Locate the cell with the specified text and output its [X, Y] center coordinate. 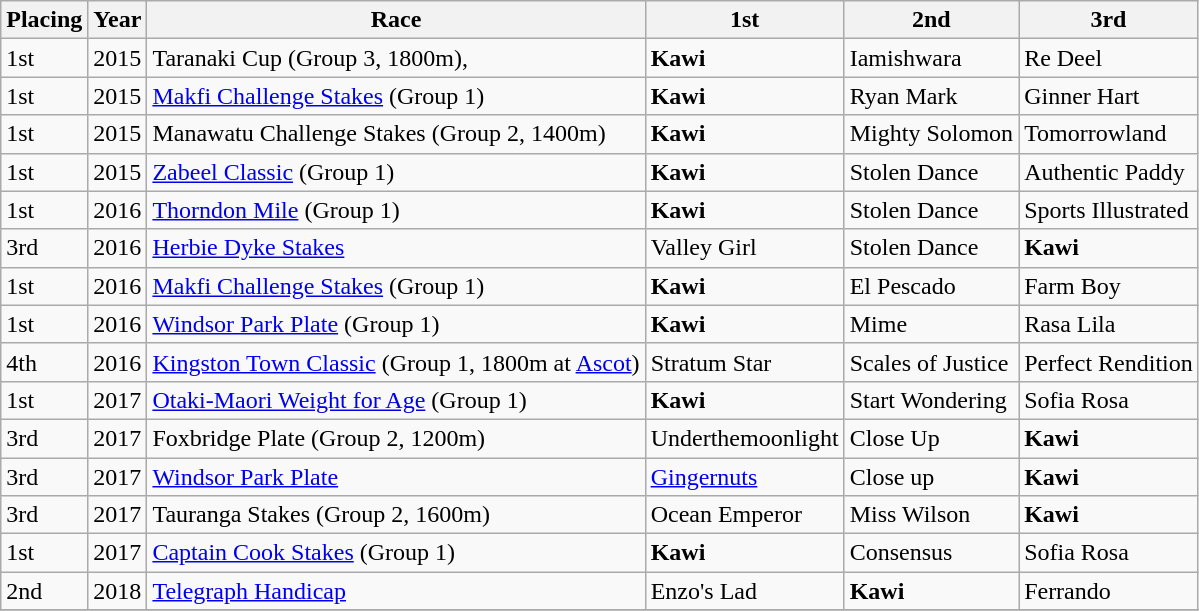
4th [44, 362]
Zabeel Classic (Group 1) [396, 172]
Close Up [931, 438]
Iamishwara [931, 58]
2018 [118, 591]
Stratum Star [744, 362]
Ginner Hart [1109, 96]
Placing [44, 20]
Year [118, 20]
Tomorrowland [1109, 134]
Scales of Justice [931, 362]
Authentic Paddy [1109, 172]
Ferrando [1109, 591]
Captain Cook Stakes (Group 1) [396, 553]
Consensus [931, 553]
Mime [931, 324]
Ocean Emperor [744, 515]
Miss Wilson [931, 515]
Taranaki Cup (Group 3, 1800m), [396, 58]
Close up [931, 477]
Gingernuts [744, 477]
Enzo's Lad [744, 591]
Re Deel [1109, 58]
Valley Girl [744, 248]
Windsor Park Plate (Group 1) [396, 324]
Rasa Lila [1109, 324]
Otaki-Maori Weight for Age (Group 1) [396, 400]
Tauranga Stakes (Group 2, 1600m) [396, 515]
Foxbridge Plate (Group 2, 1200m) [396, 438]
Manawatu Challenge Stakes (Group 2, 1400m) [396, 134]
Start Wondering [931, 400]
Telegraph Handicap [396, 591]
Windsor Park Plate [396, 477]
Herbie Dyke Stakes [396, 248]
Underthemoonlight [744, 438]
Farm Boy [1109, 286]
Ryan Mark [931, 96]
El Pescado [931, 286]
Race [396, 20]
Perfect Rendition [1109, 362]
Kingston Town Classic (Group 1, 1800m at Ascot) [396, 362]
Mighty Solomon [931, 134]
Thorndon Mile (Group 1) [396, 210]
Sports Illustrated [1109, 210]
